Output the [X, Y] coordinate of the center of the cell containing the given text.  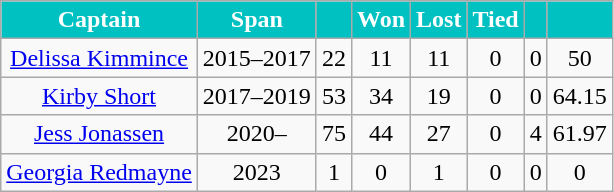
2023 [256, 172]
Span [256, 20]
2017–2019 [256, 96]
34 [380, 96]
Delissa Kimmince [100, 58]
2015–2017 [256, 58]
Kirby Short [100, 96]
50 [580, 58]
27 [439, 134]
4 [536, 134]
Jess Jonassen [100, 134]
44 [380, 134]
Lost [439, 20]
Georgia Redmayne [100, 172]
75 [334, 134]
Tied [496, 20]
53 [334, 96]
64.15 [580, 96]
2020– [256, 134]
Captain [100, 20]
19 [439, 96]
Won [380, 20]
61.97 [580, 134]
22 [334, 58]
